Extract the (X, Y) coordinate from the center of the cell holding the provided text.  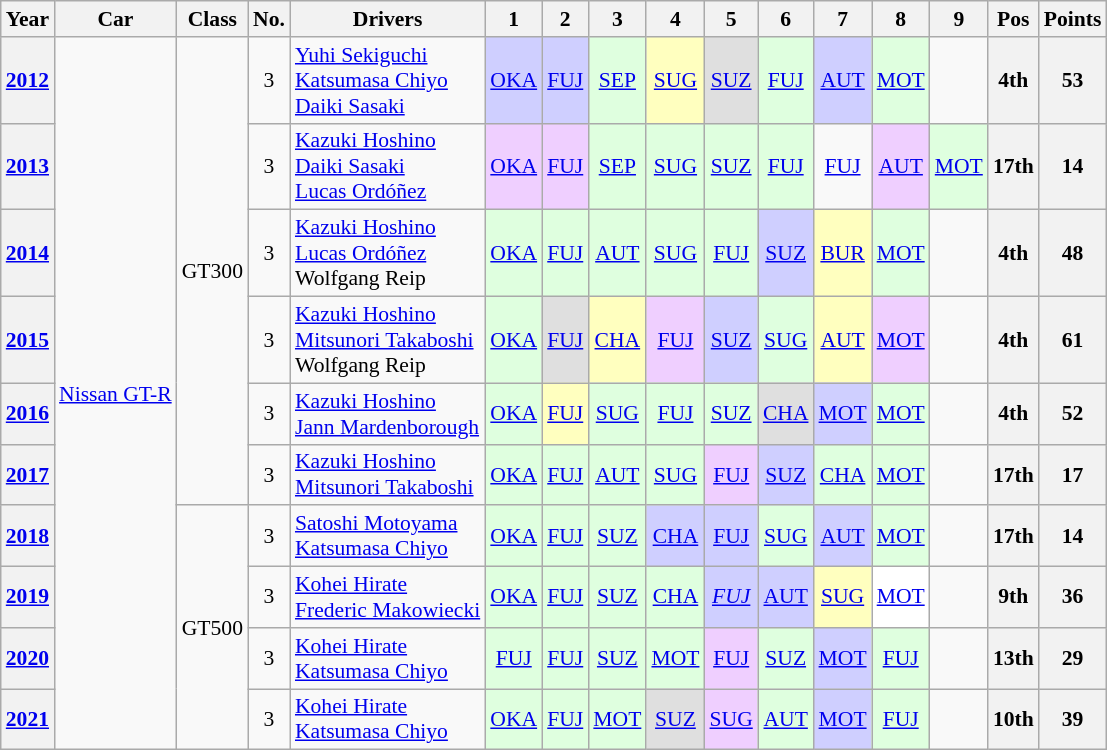
GT500 (212, 628)
Kazuki Hoshino Daiki Sasaki Lucas Ordóñez (388, 166)
BUR (843, 254)
9 (959, 19)
52 (1073, 414)
2020 (28, 658)
53 (1073, 80)
2014 (28, 254)
10th (1014, 720)
2021 (28, 720)
Kazuki Hoshino Lucas Ordóñez Wolfgang Reip (388, 254)
GT300 (212, 272)
2015 (28, 340)
2018 (28, 536)
6 (786, 19)
7 (843, 19)
13th (1014, 658)
Kohei Hirate Frederic Makowiecki (388, 598)
2012 (28, 80)
9th (1014, 598)
2016 (28, 414)
17 (1073, 474)
Pos (1014, 19)
Kazuki Hoshino Jann Mardenborough (388, 414)
48 (1073, 254)
1 (514, 19)
Year (28, 19)
Class (212, 19)
2013 (28, 166)
2019 (28, 598)
No. (269, 19)
Kazuki Hoshino Mitsunori Takaboshi (388, 474)
Car (116, 19)
61 (1073, 340)
Satoshi Motoyama Katsumasa Chiyo (388, 536)
Points (1073, 19)
2017 (28, 474)
Drivers (388, 19)
Yuhi Sekiguchi Katsumasa Chiyo Daiki Sasaki (388, 80)
Kazuki Hoshino Mitsunori Takaboshi Wolfgang Reip (388, 340)
39 (1073, 720)
29 (1073, 658)
4 (675, 19)
36 (1073, 598)
Nissan GT-R (116, 394)
2 (565, 19)
5 (732, 19)
8 (901, 19)
